For the text-containing cell, return its midpoint in [x, y] coordinate format. 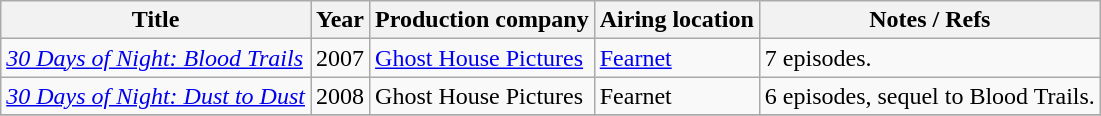
Notes / Refs [930, 20]
Production company [482, 20]
30 Days of Night: Blood Trails [156, 58]
Title [156, 20]
2008 [340, 96]
Year [340, 20]
Airing location [676, 20]
7 episodes. [930, 58]
6 episodes, sequel to Blood Trails. [930, 96]
2007 [340, 58]
30 Days of Night: Dust to Dust [156, 96]
